Identify which cell holds the provided text, then report its [X, Y] central coordinate. 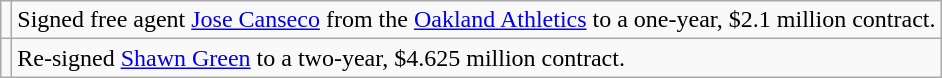
Re-signed Shawn Green to a two-year, $4.625 million contract. [476, 58]
Signed free agent Jose Canseco from the Oakland Athletics to a one-year, $2.1 million contract. [476, 20]
